Determine the (x, y) coordinate at the center of the cell enclosing the given text.  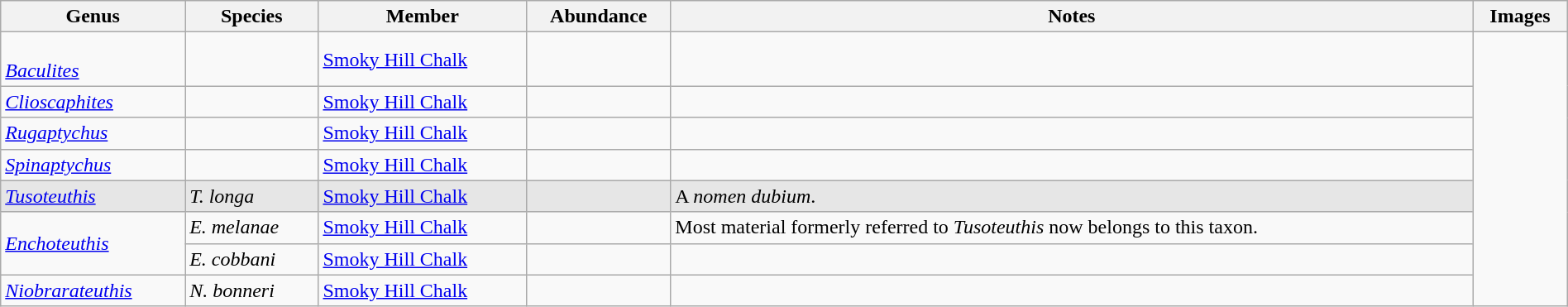
Spinaptychus (93, 165)
Species (251, 17)
Genus (93, 17)
Enchoteuthis (93, 243)
E. cobbani (251, 259)
Member (423, 17)
Niobrarateuthis (93, 290)
Clioscaphites (93, 102)
Notes (1072, 17)
E. melanae (251, 228)
Rugaptychus (93, 133)
Images (1520, 17)
Baculites (93, 60)
T. longa (251, 196)
Most material formerly referred to Tusoteuthis now belongs to this taxon. (1072, 228)
N. bonneri (251, 290)
Tusoteuthis (93, 196)
Abundance (599, 17)
A nomen dubium. (1072, 196)
